Return (x, y) of the center of cell containing provided text 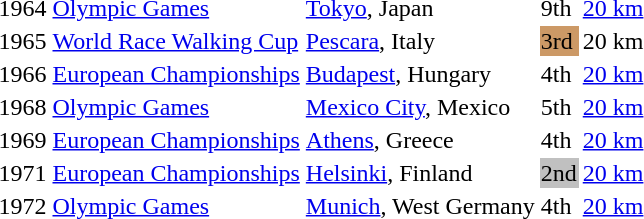
Pescara, Italy (420, 41)
3rd (558, 41)
World Race Walking Cup (176, 41)
5th (558, 107)
Mexico City, Mexico (420, 107)
Athens, Greece (420, 140)
Olympic Games (176, 107)
Helsinki, Finland (420, 173)
Budapest, Hungary (420, 74)
2nd (558, 173)
